Provide the (x, y) coordinate of the cell's center where the given text is located.  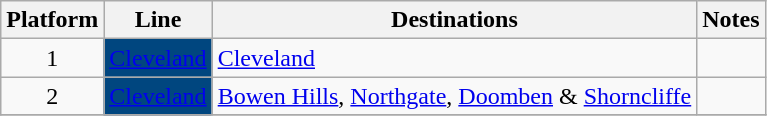
Notes (731, 20)
Line (158, 20)
1 (52, 58)
2 (52, 96)
Bowen Hills, Northgate, Doomben & Shorncliffe (454, 96)
Destinations (454, 20)
Platform (52, 20)
